From the cell containing the given text, extract its center point as [x, y] coordinate. 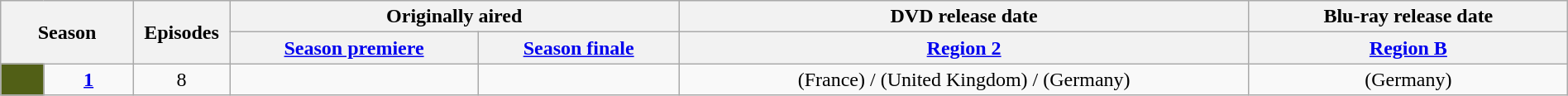
Region B [1408, 48]
(France) / (United Kingdom) / (Germany) [964, 79]
Season premiere [354, 48]
Originally aired [455, 17]
Blu-ray release date [1408, 17]
Region 2 [964, 48]
Season [68, 32]
DVD release date [964, 17]
Episodes [181, 32]
Season finale [578, 48]
(Germany) [1408, 79]
8 [181, 79]
1 [89, 79]
